Output the [x, y] coordinate of the center of the cell containing the given text.  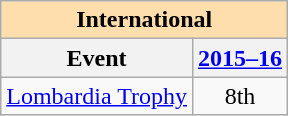
Event [97, 58]
Lombardia Trophy [97, 96]
International [144, 20]
8th [240, 96]
2015–16 [240, 58]
